For the text-containing cell, return its midpoint in (X, Y) coordinate format. 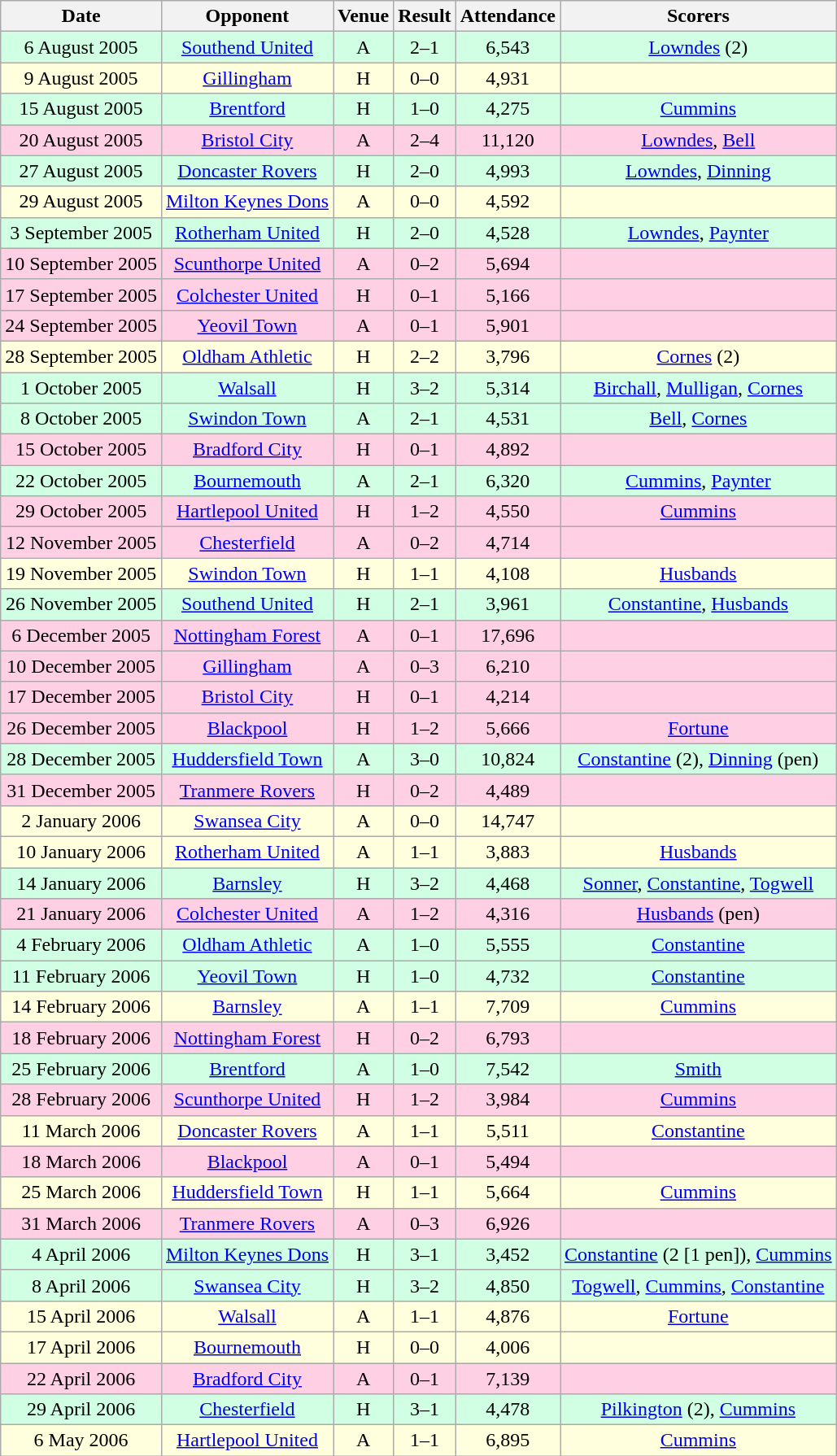
6 August 2005 (81, 47)
Lowndes, Dinning (698, 171)
18 March 2006 (81, 1162)
4,316 (508, 914)
Birchall, Mulligan, Cornes (698, 388)
Smith (698, 1069)
20 August 2005 (81, 140)
14,747 (508, 821)
7,139 (508, 1379)
17 September 2005 (81, 294)
22 October 2005 (81, 481)
Togwell, Cummins, Constantine (698, 1285)
4,892 (508, 450)
4,108 (508, 573)
5,166 (508, 294)
14 February 2006 (81, 1007)
Attendance (508, 16)
17 December 2005 (81, 697)
27 August 2005 (81, 171)
10 January 2006 (81, 852)
8 April 2006 (81, 1285)
2–2 (425, 356)
6,320 (508, 481)
3 September 2005 (81, 233)
28 December 2005 (81, 759)
4,993 (508, 171)
9 August 2005 (81, 78)
4,732 (508, 976)
4,006 (508, 1347)
Venue (364, 16)
26 November 2005 (81, 604)
26 December 2005 (81, 728)
Date (81, 16)
15 April 2006 (81, 1316)
4,531 (508, 419)
5,511 (508, 1131)
Lowndes, Paynter (698, 233)
6,210 (508, 666)
3,883 (508, 852)
28 September 2005 (81, 356)
5,555 (508, 945)
25 March 2006 (81, 1192)
24 September 2005 (81, 325)
7,542 (508, 1069)
4,550 (508, 512)
11,120 (508, 140)
6,895 (508, 1441)
6,543 (508, 47)
Pilkington (2), Cummins (698, 1410)
4,931 (508, 78)
4,275 (508, 109)
22 April 2006 (81, 1379)
11 February 2006 (81, 976)
17 April 2006 (81, 1347)
12 November 2005 (81, 543)
3,796 (508, 356)
4,876 (508, 1316)
8 October 2005 (81, 419)
21 January 2006 (81, 914)
4,850 (508, 1285)
Constantine (2 [1 pen]), Cummins (698, 1254)
18 February 2006 (81, 1038)
Constantine (2), Dinning (pen) (698, 759)
Bell, Cornes (698, 419)
2–4 (425, 140)
Lowndes, Bell (698, 140)
14 January 2006 (81, 883)
Opponent (247, 16)
10,824 (508, 759)
4,714 (508, 543)
5,494 (508, 1162)
4 February 2006 (81, 945)
4,528 (508, 233)
4,489 (508, 790)
29 October 2005 (81, 512)
3,961 (508, 604)
10 September 2005 (81, 264)
4,478 (508, 1410)
10 December 2005 (81, 666)
4 April 2006 (81, 1254)
3,452 (508, 1254)
25 February 2006 (81, 1069)
Husbands (pen) (698, 914)
5,314 (508, 388)
4,214 (508, 697)
6,926 (508, 1223)
5,901 (508, 325)
15 August 2005 (81, 109)
Scorers (698, 16)
5,694 (508, 264)
4,592 (508, 202)
5,666 (508, 728)
Result (425, 16)
19 November 2005 (81, 573)
Sonner, Constantine, Togwell (698, 883)
15 October 2005 (81, 450)
17,696 (508, 635)
3,984 (508, 1100)
29 August 2005 (81, 202)
29 April 2006 (81, 1410)
5,664 (508, 1192)
31 December 2005 (81, 790)
Cornes (2) (698, 356)
2 January 2006 (81, 821)
6,793 (508, 1038)
Cummins, Paynter (698, 481)
31 March 2006 (81, 1223)
7,709 (508, 1007)
1 October 2005 (81, 388)
6 May 2006 (81, 1441)
3–0 (425, 759)
11 March 2006 (81, 1131)
28 February 2006 (81, 1100)
4,468 (508, 883)
6 December 2005 (81, 635)
Constantine, Husbands (698, 604)
Lowndes (2) (698, 47)
